Extract the [X, Y] coordinate from the center of the cell holding the provided text.  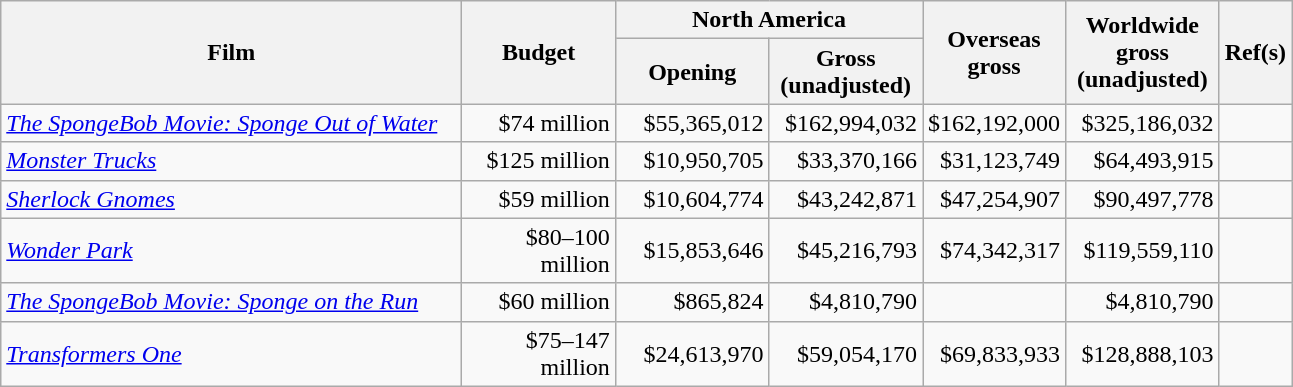
$10,604,774 [692, 199]
$162,192,000 [994, 123]
Wonder Park [232, 250]
$74,342,317 [994, 250]
Overseasgross [994, 52]
$55,365,012 [692, 123]
Monster Trucks [232, 161]
Gross(unadjusted) [846, 72]
$33,370,166 [846, 161]
$45,216,793 [846, 250]
Film [232, 52]
$59,054,170 [846, 354]
The SpongeBob Movie: Sponge on the Run [232, 302]
$162,994,032 [846, 123]
$15,853,646 [692, 250]
$80–100 million [539, 250]
North America [768, 20]
Worldwide gross(unadjusted) [1143, 52]
$119,559,110 [1143, 250]
$47,254,907 [994, 199]
$59 million [539, 199]
$60 million [539, 302]
$69,833,933 [994, 354]
$125 million [539, 161]
Ref(s) [1255, 52]
$74 million [539, 123]
$75–147 million [539, 354]
$325,186,032 [1143, 123]
$128,888,103 [1143, 354]
$43,242,871 [846, 199]
Transformers One [232, 354]
$10,950,705 [692, 161]
The SpongeBob Movie: Sponge Out of Water [232, 123]
$64,493,915 [1143, 161]
$24,613,970 [692, 354]
Sherlock Gnomes [232, 199]
Budget [539, 52]
$90,497,778 [1143, 199]
Opening [692, 72]
$31,123,749 [994, 161]
$865,824 [692, 302]
